Output the (x, y) coordinate of the center of the cell containing the given text.  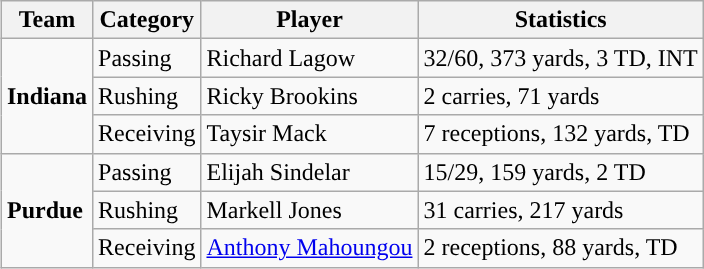
Anthony Mahoungou (310, 248)
Taysir Mack (310, 134)
Team (46, 20)
Purdue (46, 210)
31 carries, 217 yards (560, 210)
Markell Jones (310, 210)
Richard Lagow (310, 58)
2 carries, 71 yards (560, 96)
Ricky Brookins (310, 96)
Elijah Sindelar (310, 172)
Category (147, 20)
Indiana (46, 96)
Statistics (560, 20)
2 receptions, 88 yards, TD (560, 248)
Player (310, 20)
32/60, 373 yards, 3 TD, INT (560, 58)
7 receptions, 132 yards, TD (560, 134)
15/29, 159 yards, 2 TD (560, 172)
